Provide the (X, Y) coordinate of the cell's center where the given text is located.  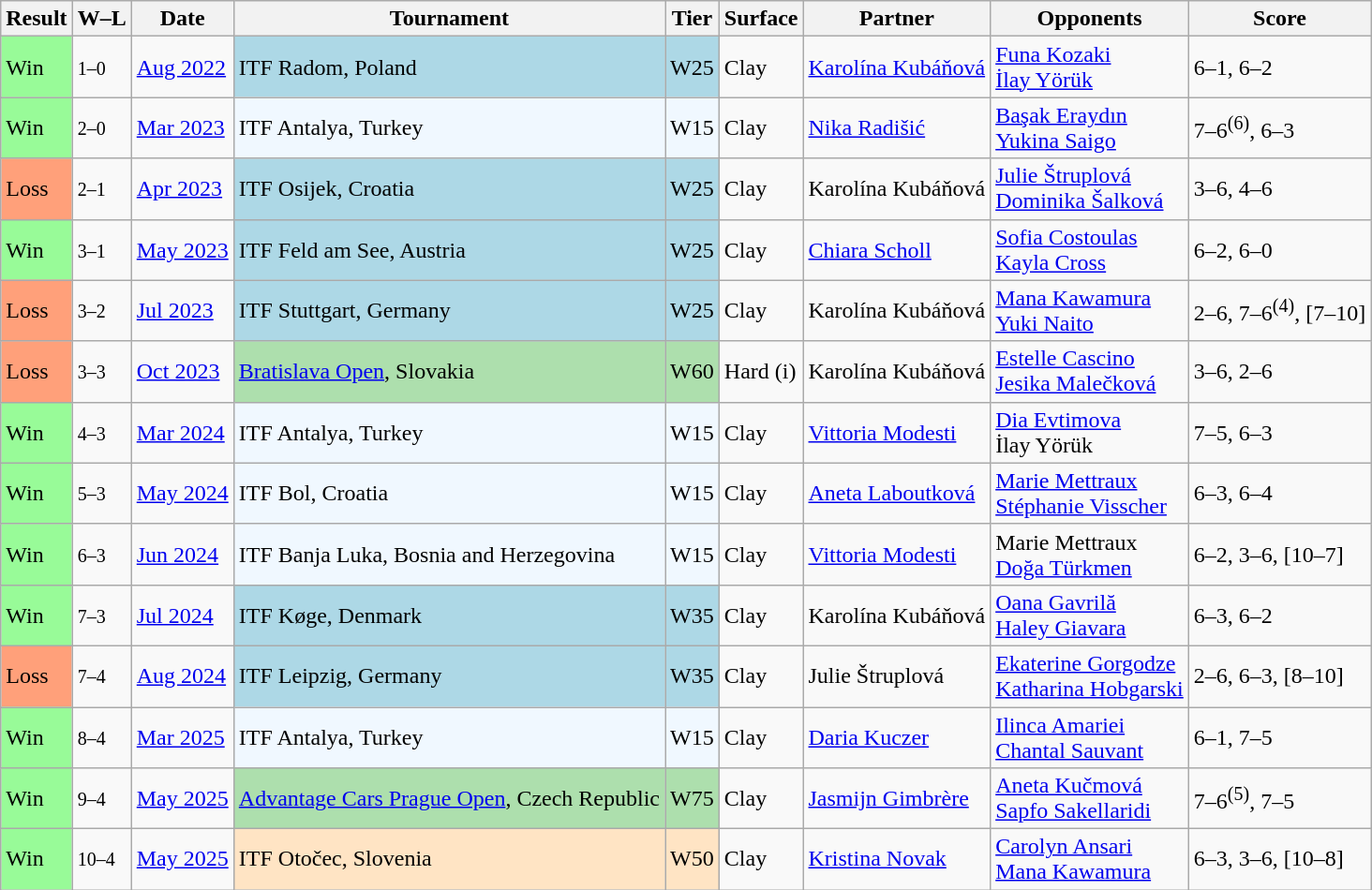
6–2, 3–6, [10–7] (1279, 555)
Jasmijn Gimbrère (897, 798)
Score (1279, 19)
Advantage Cars Prague Open, Czech Republic (449, 798)
Nika Radišić (897, 127)
1–0 (101, 67)
2–0 (101, 127)
Sofia Costoulas Kayla Cross (1090, 249)
ITF Bol, Croatia (449, 493)
Mana Kawamura Yuki Naito (1090, 311)
Kristina Novak (897, 860)
Aug 2024 (182, 676)
May 2023 (182, 249)
3–1 (101, 249)
Aug 2022 (182, 67)
Funa Kozaki İlay Yörük (1090, 67)
Result (37, 19)
Jul 2023 (182, 311)
7–6(5), 7–5 (1279, 798)
Date (182, 19)
3–6, 4–6 (1279, 189)
Ilinca Amariei Chantal Sauvant (1090, 736)
2–6, 7–6(4), [7–10] (1279, 311)
6–3, 6–4 (1279, 493)
Marie Mettraux Doğa Türkmen (1090, 555)
Apr 2023 (182, 189)
7–6(6), 6–3 (1279, 127)
3–2 (101, 311)
7–5, 6–3 (1279, 433)
Tier (693, 19)
6–3 (101, 555)
Oana Gavrilă Haley Giavara (1090, 615)
8–4 (101, 736)
Surface (761, 19)
6–3, 3–6, [10–8] (1279, 860)
Chiara Scholl (897, 249)
Jul 2024 (182, 615)
Estelle Cascino Jesika Malečková (1090, 371)
ITF Otočec, Slovenia (449, 860)
Daria Kuczer (897, 736)
W50 (693, 860)
ITF Radom, Poland (449, 67)
6–1, 7–5 (1279, 736)
6–2, 6–0 (1279, 249)
Carolyn Ansari Mana Kawamura (1090, 860)
9–4 (101, 798)
ITF Stuttgart, Germany (449, 311)
2–1 (101, 189)
Julie Štruplová Dominika Šalková (1090, 189)
ITF Feld am See, Austria (449, 249)
ITF Leipzig, Germany (449, 676)
6–1, 6–2 (1279, 67)
Ekaterine Gorgodze Katharina Hobgarski (1090, 676)
Julie Štruplová (897, 676)
Jun 2024 (182, 555)
Tournament (449, 19)
ITF Køge, Denmark (449, 615)
4–3 (101, 433)
5–3 (101, 493)
3–3 (101, 371)
ITF Banja Luka, Bosnia and Herzegovina (449, 555)
3–6, 2–6 (1279, 371)
Mar 2023 (182, 127)
Aneta Kučmová Sapfo Sakellaridi (1090, 798)
ITF Osijek, Croatia (449, 189)
6–3, 6–2 (1279, 615)
Mar 2025 (182, 736)
W75 (693, 798)
Başak Eraydın Yukina Saigo (1090, 127)
Marie Mettraux Stéphanie Visscher (1090, 493)
7–3 (101, 615)
10–4 (101, 860)
May 2024 (182, 493)
W–L (101, 19)
Hard (i) (761, 371)
Dia Evtimova İlay Yörük (1090, 433)
Aneta Laboutková (897, 493)
Partner (897, 19)
Oct 2023 (182, 371)
Bratislava Open, Slovakia (449, 371)
7–4 (101, 676)
W60 (693, 371)
2–6, 6–3, [8–10] (1279, 676)
Mar 2024 (182, 433)
Opponents (1090, 19)
